Return (X, Y) of the center of cell containing provided text 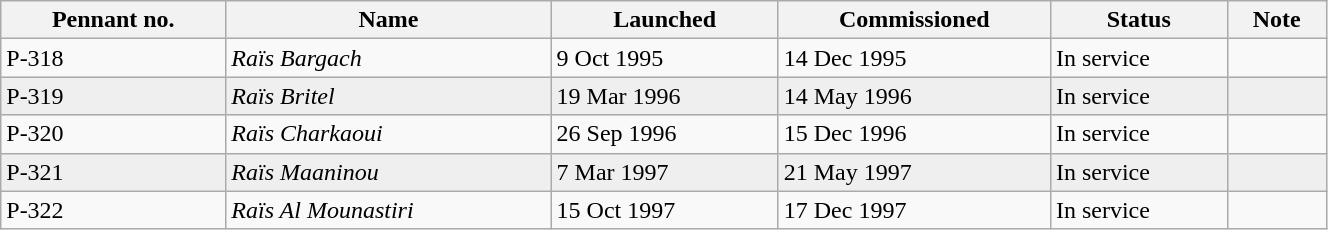
P-318 (114, 58)
Raïs Bargach (388, 58)
14 May 1996 (914, 96)
15 Oct 1997 (664, 210)
17 Dec 1997 (914, 210)
P-322 (114, 210)
Pennant no. (114, 20)
Raïs Charkaoui (388, 134)
Commissioned (914, 20)
P-320 (114, 134)
Launched (664, 20)
26 Sep 1996 (664, 134)
Name (388, 20)
P-319 (114, 96)
7 Mar 1997 (664, 172)
Status (1138, 20)
14 Dec 1995 (914, 58)
Raïs Al Mounastiri (388, 210)
Raïs Maaninou (388, 172)
15 Dec 1996 (914, 134)
Raïs Britel (388, 96)
Note (1276, 20)
P-321 (114, 172)
19 Mar 1996 (664, 96)
21 May 1997 (914, 172)
9 Oct 1995 (664, 58)
